Find where the given text appears and provide that cell's center as (x, y) coordinate. 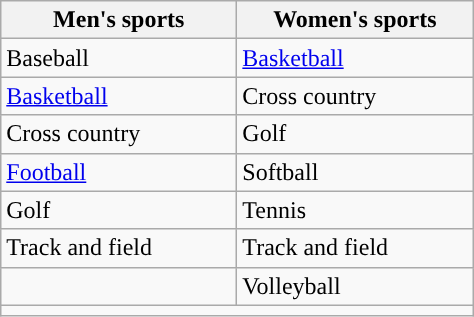
Baseball (119, 58)
Women's sports (355, 20)
Tennis (355, 210)
Football (119, 172)
Men's sports (119, 20)
Volleyball (355, 286)
Softball (355, 172)
